Find where the given text appears and provide that cell's center as [x, y] coordinate. 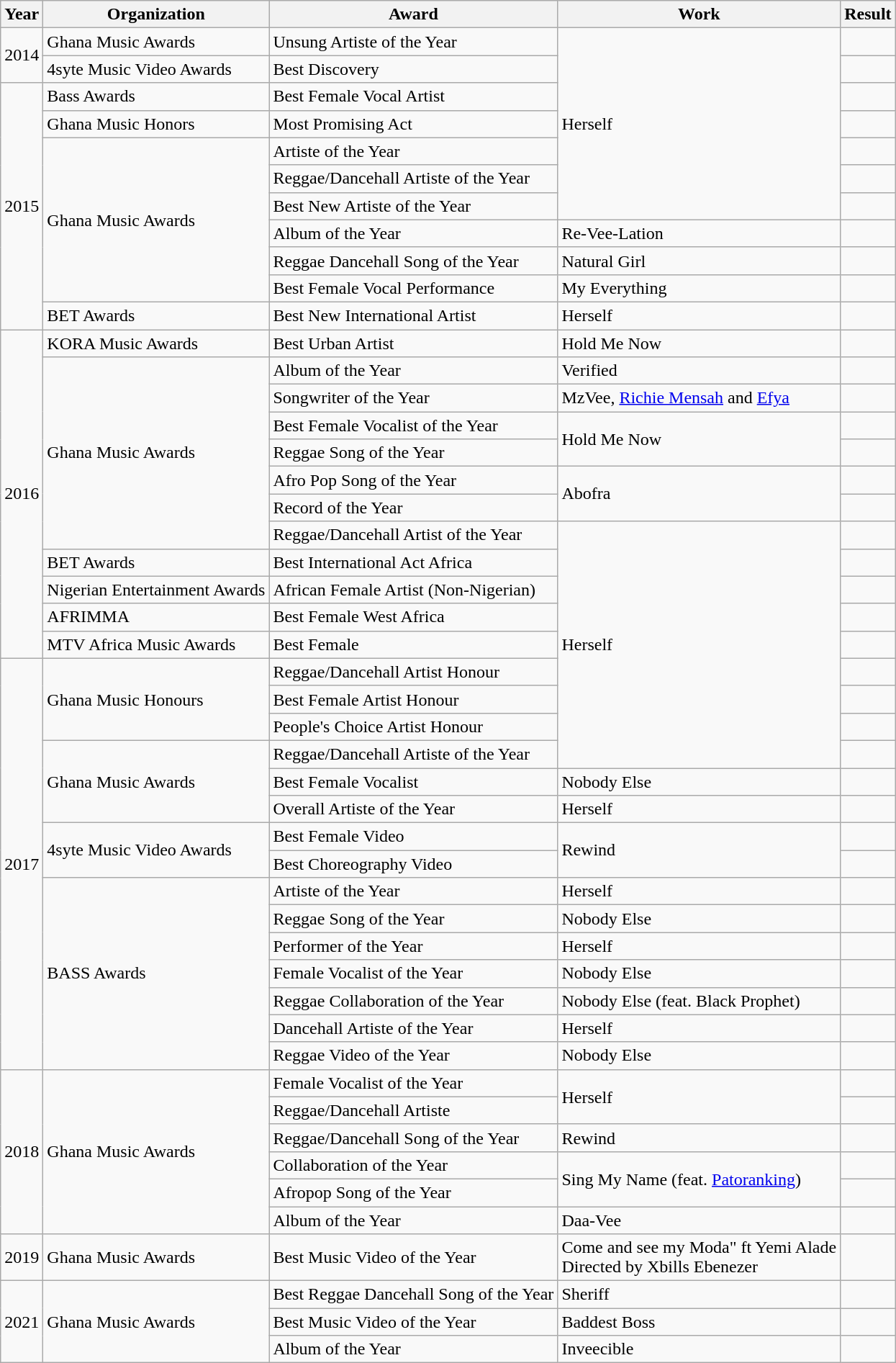
Best New International Artist [413, 315]
Organization [156, 14]
2017 [22, 864]
Come and see my Moda" ft Yemi AladeDirected by Xbills Ebenezer [700, 1257]
Best Female West Africa [413, 617]
Songwriter of the Year [413, 398]
African Female Artist (Non-Nigerian) [413, 590]
Sing My Name (feat. Patoranking) [700, 1179]
Sheriff [700, 1295]
Reggae/Dancehall Artiste [413, 1110]
Best Choreography Video [413, 864]
Reggae Dancehall Song of the Year [413, 261]
Performer of the Year [413, 946]
Best Female Vocalist of the Year [413, 426]
2016 [22, 494]
Best Female Vocal Artist [413, 96]
BASS Awards [156, 973]
Abofra [700, 494]
Award [413, 14]
2018 [22, 1151]
Nigerian Entertainment Awards [156, 590]
Record of the Year [413, 508]
Afropop Song of the Year [413, 1192]
AFRIMMA [156, 617]
Unsung Artiste of the Year [413, 42]
Verified [700, 371]
Daa-Vee [700, 1220]
Best New Artiste of the Year [413, 206]
Overall Artiste of the Year [413, 809]
Bass Awards [156, 96]
Nobody Else (feat. Black Prophet) [700, 1001]
Ghana Music Honours [156, 699]
KORA Music Awards [156, 343]
Work [700, 14]
Natural Girl [700, 261]
Best International Act Africa [413, 562]
MzVee, Richie Mensah and Efya [700, 398]
2014 [22, 55]
Most Promising Act [413, 124]
Reggae/Dancehall Artist of the Year [413, 535]
Best Female Vocalist [413, 781]
Reggae/Dancehall Song of the Year [413, 1138]
Result [868, 14]
Reggae Collaboration of the Year [413, 1001]
Year [22, 14]
People's Choice Artist Honour [413, 727]
2019 [22, 1257]
Collaboration of the Year [413, 1165]
Best Female Artist Honour [413, 699]
Best Discovery [413, 69]
Best Reggae Dancehall Song of the Year [413, 1295]
2015 [22, 206]
Best Female Video [413, 837]
2021 [22, 1322]
Baddest Boss [700, 1322]
Best Female Vocal Performance [413, 288]
Inveecible [700, 1349]
My Everything [700, 288]
Dancehall Artiste of the Year [413, 1028]
Ghana Music Honors [156, 124]
Best Female [413, 644]
MTV Africa Music Awards [156, 644]
Reggae/Dancehall Artist Honour [413, 672]
Re-Vee-Lation [700, 233]
Reggae Video of the Year [413, 1056]
Afro Pop Song of the Year [413, 480]
Best Urban Artist [413, 343]
